Provide the (x, y) coordinate of the cell's center where the given text is located.  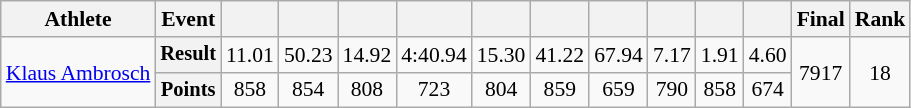
Final (821, 19)
1.91 (720, 55)
18 (880, 72)
Points (188, 90)
790 (672, 90)
804 (502, 90)
Rank (880, 19)
859 (560, 90)
11.01 (250, 55)
659 (618, 90)
15.30 (502, 55)
Event (188, 19)
Klaus Ambrosch (78, 72)
50.23 (308, 55)
7.17 (672, 55)
67.94 (618, 55)
4.60 (768, 55)
Result (188, 55)
674 (768, 90)
Athlete (78, 19)
4:40.94 (434, 55)
7917 (821, 72)
723 (434, 90)
41.22 (560, 55)
808 (368, 90)
854 (308, 90)
14.92 (368, 55)
